From the cell containing the given text, extract its center point as [X, Y] coordinate. 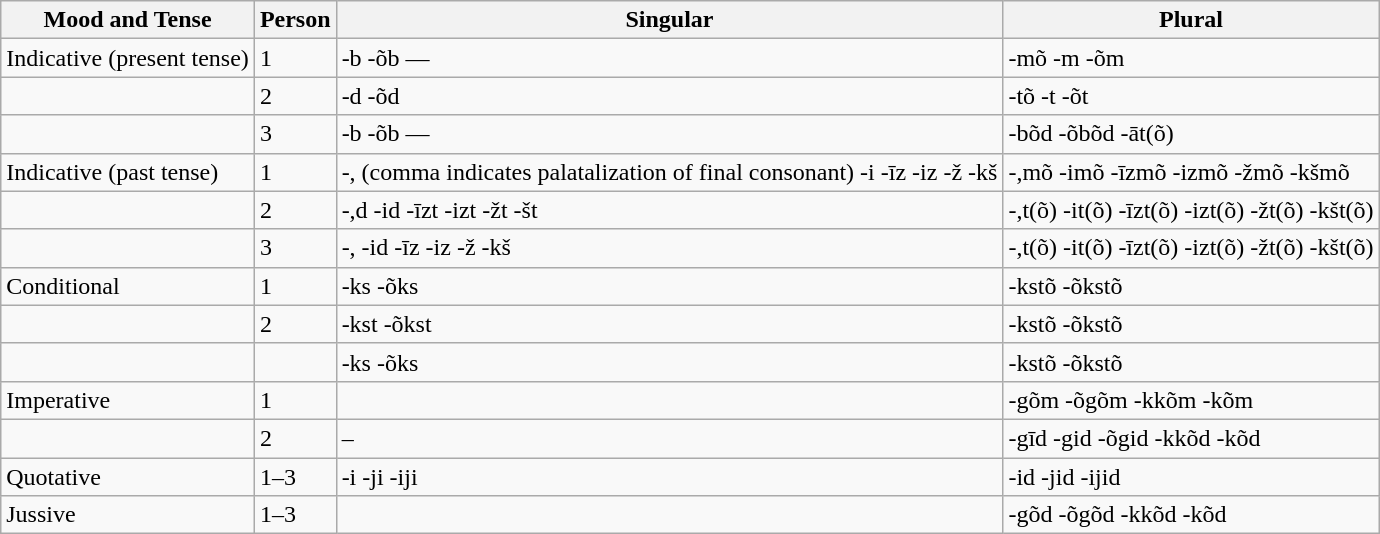
Indicative (past tense) [128, 172]
Imperative [128, 400]
-,d -id -īzt -izt -žt -št [670, 210]
-gīd -gid -õgid -kkõd -kõd [1191, 438]
-, -id -īz -iz -ž -kš [670, 248]
Mood and Tense [128, 20]
Person [295, 20]
-gõm -õgõm -kkõm -kõm [1191, 400]
-kst -õkst [670, 324]
-i -ji -iji [670, 477]
Conditional [128, 286]
Jussive [128, 515]
-, (comma indicates palatalization of final consonant) -i -īz -iz -ž -kš [670, 172]
-,mõ -imõ -īzmõ -izmõ -žmõ -kšmõ [1191, 172]
-gõd -õgõd -kkõd -kõd [1191, 515]
Quotative [128, 477]
– [670, 438]
Singular [670, 20]
Plural [1191, 20]
-d -õd [670, 96]
-tõ -t -õt [1191, 96]
-bõd -õbõd -āt(õ) [1191, 134]
-mõ -m -õm [1191, 58]
Indicative (present tense) [128, 58]
-id -jid -ijid [1191, 477]
